Output the (x, y) coordinate of the center of the cell containing the given text.  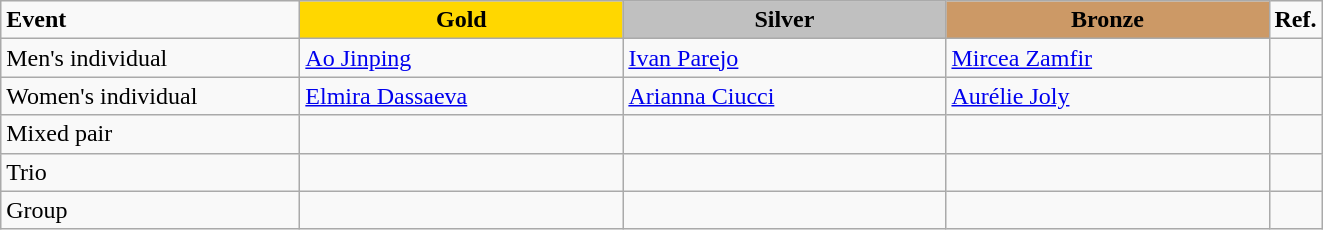
Silver (784, 20)
Women's individual (150, 96)
Mircea Zamfir (1108, 58)
Ivan Parejo (784, 58)
Arianna Ciucci (784, 96)
Aurélie Joly (1108, 96)
Ref. (1296, 20)
Group (150, 210)
Elmira Dassaeva (462, 96)
Event (150, 20)
Men's individual (150, 58)
Mixed pair (150, 134)
Gold (462, 20)
Bronze (1108, 20)
Ao Jinping (462, 58)
Trio (150, 172)
